Locate the cell with the specified text and output its [X, Y] center coordinate. 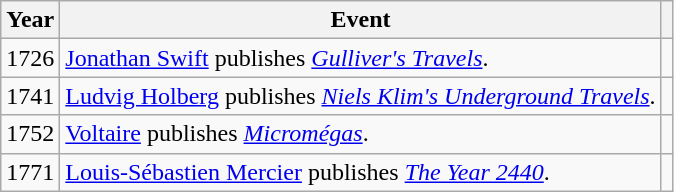
1752 [30, 134]
1741 [30, 96]
Year [30, 20]
Voltaire publishes Micromégas. [360, 134]
1726 [30, 58]
Ludvig Holberg publishes Niels Klim's Underground Travels. [360, 96]
Jonathan Swift publishes Gulliver's Travels. [360, 58]
Event [360, 20]
Louis-Sébastien Mercier publishes The Year 2440. [360, 172]
1771 [30, 172]
